Provide the (X, Y) coordinate of the cell's center where the given text is located.  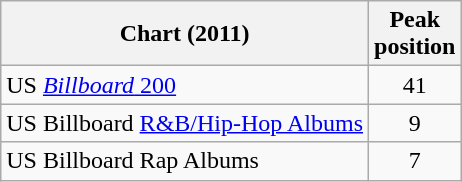
Peakposition (415, 34)
US Billboard Rap Albums (185, 161)
US Billboard 200 (185, 85)
41 (415, 85)
US Billboard R&B/Hip-Hop Albums (185, 123)
Chart (2011) (185, 34)
9 (415, 123)
7 (415, 161)
